From the cell containing the given text, extract its center point as (x, y) coordinate. 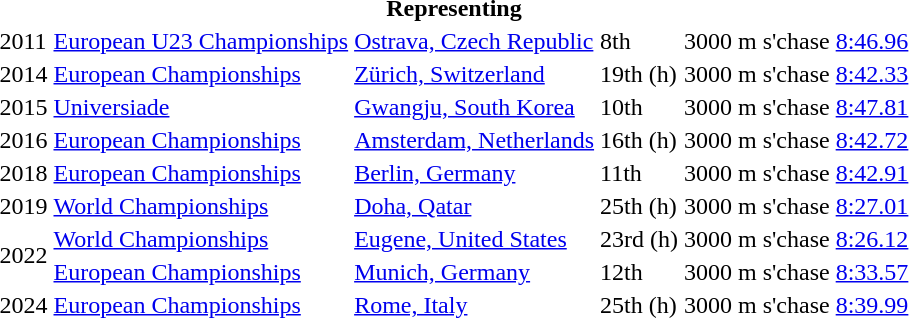
Universiade (201, 107)
Amsterdam, Netherlands (474, 140)
Ostrava, Czech Republic (474, 41)
Berlin, Germany (474, 173)
Munich, Germany (474, 272)
Gwangju, South Korea (474, 107)
Zürich, Switzerland (474, 74)
16th (h) (640, 140)
19th (h) (640, 74)
11th (640, 173)
8th (640, 41)
12th (640, 272)
Eugene, United States (474, 239)
23rd (h) (640, 239)
European U23 Championships (201, 41)
Doha, Qatar (474, 206)
25th (h) (640, 206)
10th (640, 107)
